Identify which cell holds the provided text, then report its [x, y] central coordinate. 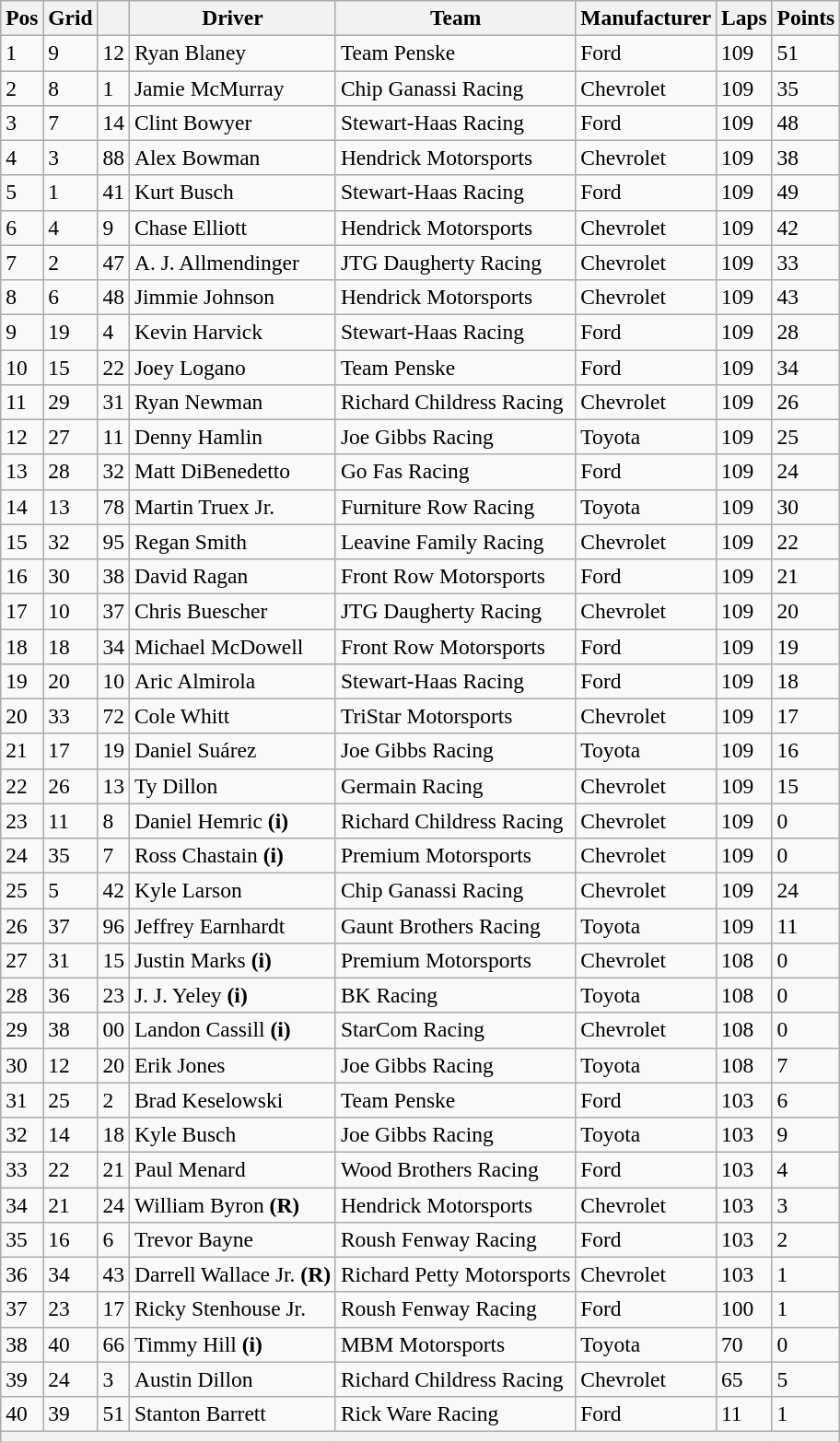
Furniture Row Racing [455, 507]
Landon Cassill (i) [232, 1030]
Laps [744, 18]
Driver [232, 18]
Erik Jones [232, 1065]
Leavine Family Racing [455, 542]
Paul Menard [232, 1169]
00 [113, 1030]
47 [113, 263]
William Byron (R) [232, 1204]
Ross Chastain (i) [232, 855]
Darrell Wallace Jr. (R) [232, 1274]
Timmy Hill (i) [232, 1344]
65 [744, 1379]
Gaunt Brothers Racing [455, 925]
Rick Ware Racing [455, 1413]
Richard Petty Motorsports [455, 1274]
Ryan Newman [232, 402]
A. J. Allmendinger [232, 263]
Regan Smith [232, 542]
Kyle Busch [232, 1134]
TriStar Motorsports [455, 716]
Austin Dillon [232, 1379]
78 [113, 507]
Clint Bowyer [232, 123]
Denny Hamlin [232, 437]
Joey Logano [232, 367]
Chris Buescher [232, 611]
96 [113, 925]
Pos [22, 18]
Michael McDowell [232, 646]
Stanton Barrett [232, 1413]
Ty Dillon [232, 786]
Matt DiBenedetto [232, 472]
Points [806, 18]
Kurt Busch [232, 193]
Jamie McMurray [232, 88]
Jimmie Johnson [232, 297]
72 [113, 716]
Chase Elliott [232, 228]
Ricky Stenhouse Jr. [232, 1309]
Ryan Blaney [232, 53]
David Ragan [232, 576]
Daniel Suárez [232, 751]
Manufacturer [647, 18]
Martin Truex Jr. [232, 507]
Wood Brothers Racing [455, 1169]
Grid [70, 18]
100 [744, 1309]
Team [455, 18]
Justin Marks (i) [232, 960]
Alex Bowman [232, 158]
Cole Whitt [232, 716]
49 [806, 193]
Jeffrey Earnhardt [232, 925]
MBM Motorsports [455, 1344]
95 [113, 542]
Kevin Harvick [232, 332]
J. J. Yeley (i) [232, 995]
StarCom Racing [455, 1030]
Go Fas Racing [455, 472]
Kyle Larson [232, 890]
41 [113, 193]
BK Racing [455, 995]
66 [113, 1344]
Germain Racing [455, 786]
Trevor Bayne [232, 1239]
Brad Keselowski [232, 1100]
88 [113, 158]
70 [744, 1344]
Aric Almirola [232, 681]
Daniel Hemric (i) [232, 821]
